Extract the (x, y) coordinate from the center of the cell holding the provided text.  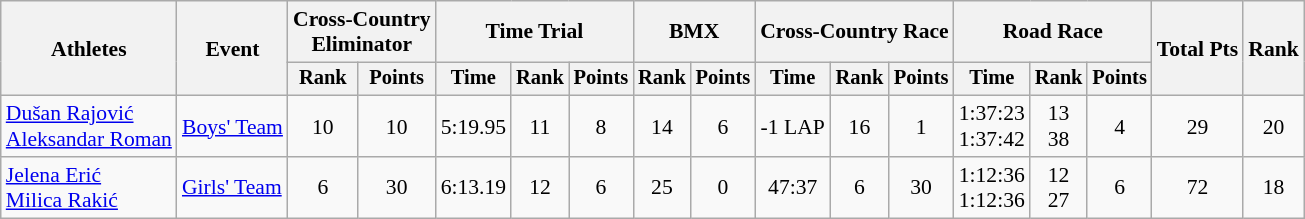
-1 LAP (792, 126)
Cross-CountryEliminator (362, 32)
1338 (1059, 126)
72 (1198, 188)
Event (232, 48)
25 (662, 188)
1:37:231:37:42 (992, 126)
29 (1198, 126)
11 (540, 126)
0 (723, 188)
47:37 (792, 188)
BMX (694, 32)
Boys' Team (232, 126)
12 (540, 188)
Road Race (1053, 32)
Athletes (89, 48)
16 (859, 126)
Girls' Team (232, 188)
8 (601, 126)
5:19.95 (474, 126)
Total Pts (1198, 48)
Jelena ErićMilica Rakić (89, 188)
14 (662, 126)
6:13.19 (474, 188)
Cross-Country Race (854, 32)
1 (922, 126)
4 (1119, 126)
Dušan RajovićAleksandar Roman (89, 126)
Time Trial (534, 32)
1:12:361:12:36 (992, 188)
18 (1274, 188)
1227 (1059, 188)
20 (1274, 126)
